Return the [X, Y] coordinate for the center point of the cell that contains the specified text.  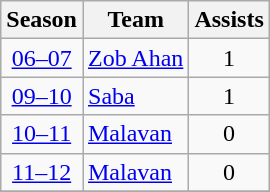
Assists [229, 20]
06–07 [42, 58]
09–10 [42, 96]
10–11 [42, 134]
11–12 [42, 172]
Saba [135, 96]
Zob Ahan [135, 58]
Season [42, 20]
Team [135, 20]
